Pinpoint the cell where the given text exists, returning its [X, Y] midpoint coordinate. 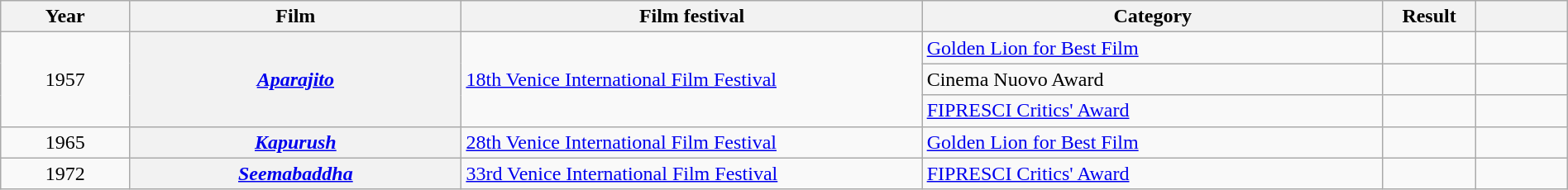
Film festival [691, 17]
1965 [65, 142]
1972 [65, 173]
Aparajito [296, 79]
28th Venice International Film Festival [691, 142]
Result [1429, 17]
33rd Venice International Film Festival [691, 173]
Cinema Nuovo Award [1153, 79]
Category [1153, 17]
Year [65, 17]
Seemabaddha [296, 173]
18th Venice International Film Festival [691, 79]
1957 [65, 79]
Film [296, 17]
Kapurush [296, 142]
